Return the (x, y) coordinate for the center point of the cell that contains the specified text.  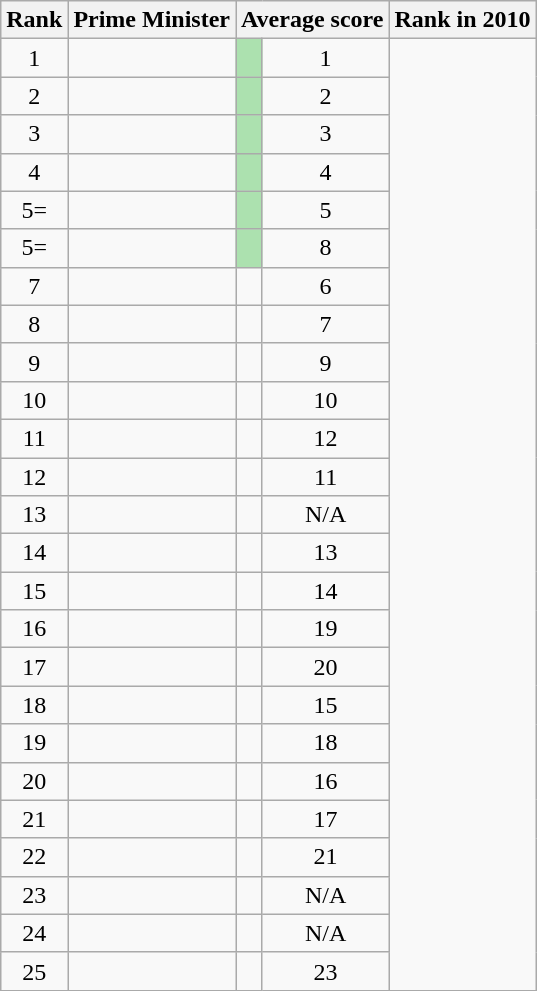
Average score (312, 20)
24 (34, 933)
Rank (34, 20)
22 (34, 857)
Prime Minister (152, 20)
6 (326, 286)
25 (34, 971)
Rank in 2010 (462, 20)
5 (326, 210)
